Find where the given text appears and provide that cell's center as [x, y] coordinate. 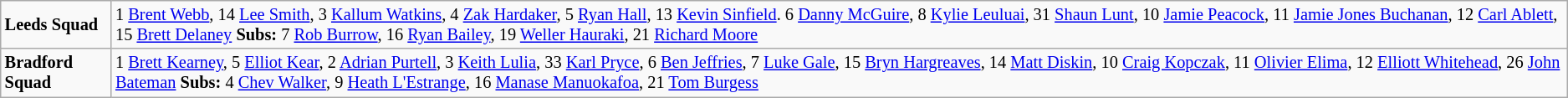
Leeds Squad [56, 24]
Bradford Squad [56, 73]
